Capture the cell that displays the provided text and extract its (X, Y) central coordinate. 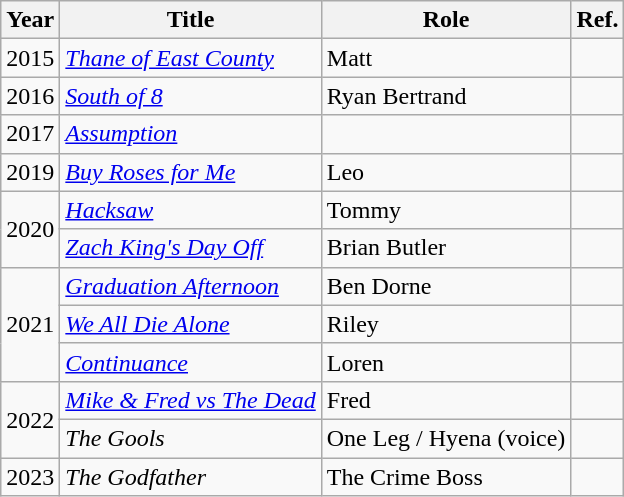
The Crime Boss (446, 477)
2021 (30, 324)
Brian Butler (446, 248)
Role (446, 20)
Leo (446, 172)
Matt (446, 58)
The Gools (190, 438)
Year (30, 20)
Graduation Afternoon (190, 286)
Continuance (190, 362)
One Leg / Hyena (voice) (446, 438)
Ryan Bertrand (446, 96)
2015 (30, 58)
South of 8 (190, 96)
Zach King's Day Off (190, 248)
We All Die Alone (190, 324)
Mike & Fred vs The Dead (190, 400)
Riley (446, 324)
Fred (446, 400)
2016 (30, 96)
2020 (30, 229)
2017 (30, 134)
Ref. (598, 20)
2023 (30, 477)
The Godfather (190, 477)
Ben Dorne (446, 286)
Assumption (190, 134)
Buy Roses for Me (190, 172)
Thane of East County (190, 58)
Loren (446, 362)
Hacksaw (190, 210)
Title (190, 20)
Tommy (446, 210)
2022 (30, 419)
2019 (30, 172)
